Detect which cell encompasses the target text, then output its (X, Y) center coordinate. 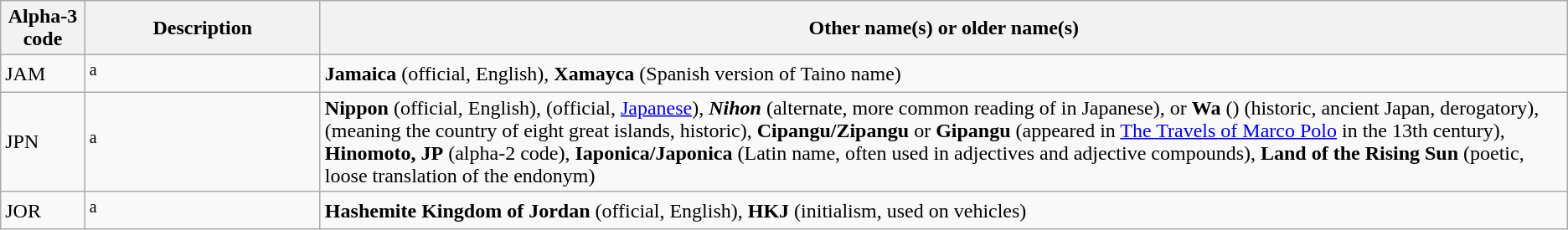
Description (203, 28)
Other name(s) or older name(s) (943, 28)
Alpha-3 code (44, 28)
Jamaica (official, English), Xamayca (Spanish version of Taino name) (943, 74)
Hashemite Kingdom of Jordan (official, English), HKJ (initialism, used on vehicles) (943, 211)
JAM (44, 74)
JPN (44, 142)
JOR (44, 211)
